Extract the (x, y) coordinate from the center of the cell holding the provided text.  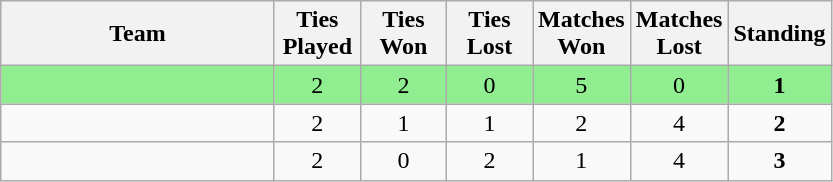
Standing (780, 34)
Team (138, 34)
Ties Lost (489, 34)
5 (581, 85)
Matches Won (581, 34)
3 (780, 161)
Ties Played (317, 34)
Matches Lost (679, 34)
Ties Won (403, 34)
